Detect which cell encompasses the target text, then output its (x, y) center coordinate. 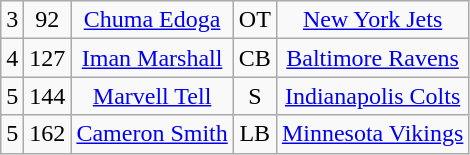
CB (254, 58)
144 (48, 96)
Minnesota Vikings (372, 134)
LB (254, 134)
162 (48, 134)
OT (254, 20)
3 (12, 20)
4 (12, 58)
Marvell Tell (152, 96)
127 (48, 58)
Cameron Smith (152, 134)
Chuma Edoga (152, 20)
Iman Marshall (152, 58)
Baltimore Ravens (372, 58)
92 (48, 20)
S (254, 96)
New York Jets (372, 20)
Indianapolis Colts (372, 96)
